Return (x, y) of the center of cell containing provided text 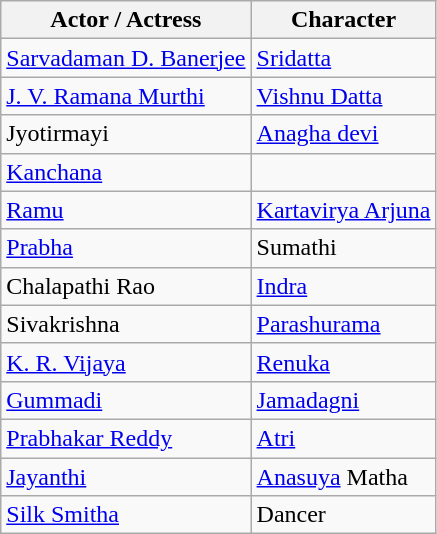
Chalapathi Rao (126, 286)
Sivakrishna (126, 324)
Prabha (126, 248)
Anagha devi (344, 134)
Actor / Actress (126, 20)
Anasuya Matha (344, 477)
Jamadagni (344, 400)
Kanchana (126, 172)
Character (344, 20)
Kartavirya Arjuna (344, 210)
Sarvadaman D. Banerjee (126, 58)
Vishnu Datta (344, 96)
K. R. Vijaya (126, 362)
Indra (344, 286)
Ramu (126, 210)
Atri (344, 438)
Parashurama (344, 324)
Sumathi (344, 248)
Silk Smitha (126, 515)
Jyotirmayi (126, 134)
Gummadi (126, 400)
J. V. Ramana Murthi (126, 96)
Sridatta (344, 58)
Dancer (344, 515)
Renuka (344, 362)
Prabhakar Reddy (126, 438)
Jayanthi (126, 477)
